From the cell containing the given text, extract its center point as (X, Y) coordinate. 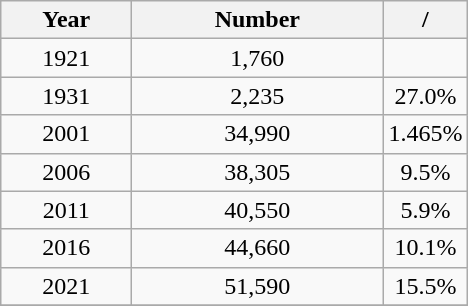
Number (258, 20)
/ (426, 20)
1921 (66, 58)
2011 (66, 210)
27.0% (426, 96)
15.5% (426, 286)
1.465% (426, 134)
2001 (66, 134)
Year (66, 20)
5.9% (426, 210)
34,990 (258, 134)
40,550 (258, 210)
2016 (66, 248)
44,660 (258, 248)
2021 (66, 286)
2006 (66, 172)
1,760 (258, 58)
10.1% (426, 248)
38,305 (258, 172)
9.5% (426, 172)
51,590 (258, 286)
2,235 (258, 96)
1931 (66, 96)
